Return [X, Y] of the center of cell containing provided text 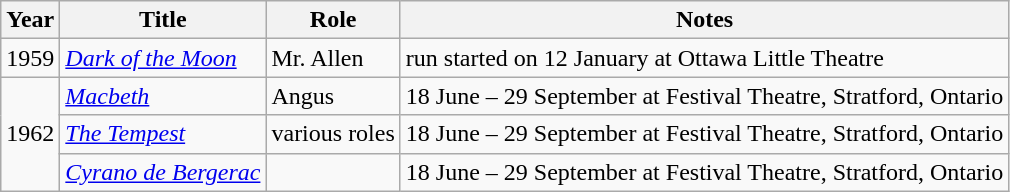
Role [333, 20]
1959 [30, 58]
run started on 12 January at Ottawa Little Theatre [704, 58]
Mr. Allen [333, 58]
Macbeth [163, 96]
Title [163, 20]
various roles [333, 134]
Dark of the Moon [163, 58]
The Tempest [163, 134]
Year [30, 20]
1962 [30, 134]
Angus [333, 96]
Cyrano de Bergerac [163, 172]
Notes [704, 20]
